Extract the (X, Y) coordinate from the center of the cell holding the provided text.  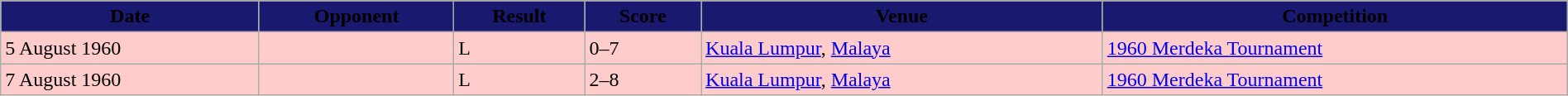
2–8 (643, 79)
Competition (1335, 17)
Result (519, 17)
Date (131, 17)
5 August 1960 (131, 48)
Opponent (356, 17)
7 August 1960 (131, 79)
Score (643, 17)
0–7 (643, 48)
Venue (902, 17)
